Provide the [X, Y] coordinate of the cell's center where the given text is located.  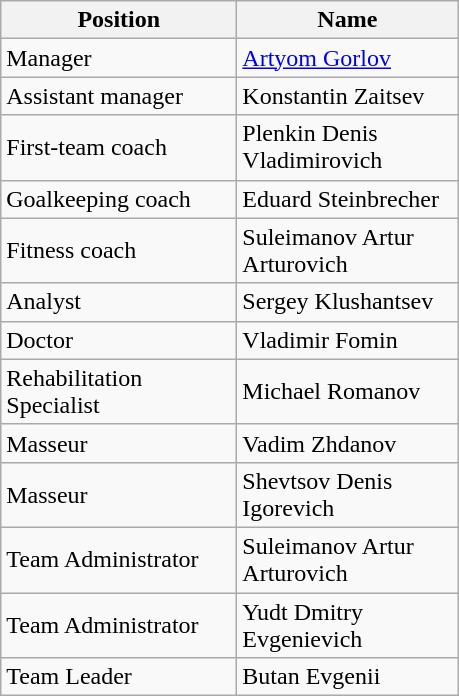
Konstantin Zaitsev [348, 96]
Assistant manager [119, 96]
Sergey Klushantsev [348, 302]
Michael Romanov [348, 392]
Rehabilitation Specialist [119, 392]
First-team coach [119, 148]
Butan Evgenii [348, 677]
Manager [119, 58]
Goalkeeping coach [119, 199]
Name [348, 20]
Fitness coach [119, 250]
Vadim Zhdanov [348, 443]
Team Leader [119, 677]
Shevtsov Denis Igorevich [348, 494]
Vladimir Fomin [348, 340]
Position [119, 20]
Eduard Steinbrecher [348, 199]
Doctor [119, 340]
Yudt Dmitry Evgenievich [348, 624]
Plenkin Denis Vladimirovich [348, 148]
Analyst [119, 302]
Artyom Gorlov [348, 58]
